For the text-containing cell, return its midpoint in [x, y] coordinate format. 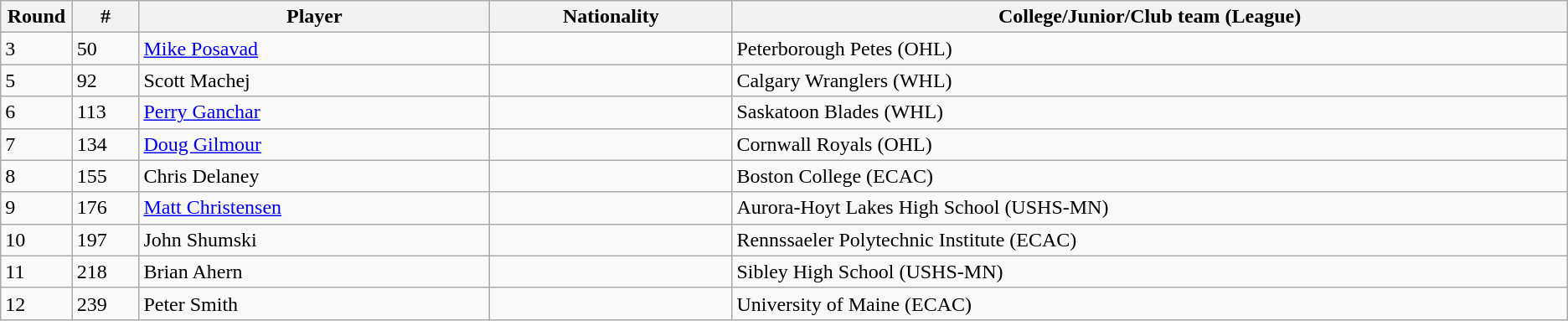
Brian Ahern [315, 272]
Round [37, 17]
155 [106, 176]
Perry Ganchar [315, 112]
12 [37, 303]
10 [37, 240]
John Shumski [315, 240]
Saskatoon Blades (WHL) [1149, 112]
Boston College (ECAC) [1149, 176]
Aurora-Hoyt Lakes High School (USHS-MN) [1149, 208]
50 [106, 49]
8 [37, 176]
Doug Gilmour [315, 144]
Calgary Wranglers (WHL) [1149, 80]
Chris Delaney [315, 176]
176 [106, 208]
9 [37, 208]
Matt Christensen [315, 208]
Player [315, 17]
Cornwall Royals (OHL) [1149, 144]
5 [37, 80]
113 [106, 112]
Sibley High School (USHS-MN) [1149, 272]
3 [37, 49]
134 [106, 144]
College/Junior/Club team (League) [1149, 17]
239 [106, 303]
11 [37, 272]
Rennssaeler Polytechnic Institute (ECAC) [1149, 240]
Peterborough Petes (OHL) [1149, 49]
Mike Posavad [315, 49]
7 [37, 144]
Scott Machej [315, 80]
218 [106, 272]
92 [106, 80]
University of Maine (ECAC) [1149, 303]
197 [106, 240]
6 [37, 112]
Peter Smith [315, 303]
# [106, 17]
Nationality [611, 17]
